Return [X, Y] of the center of cell containing provided text 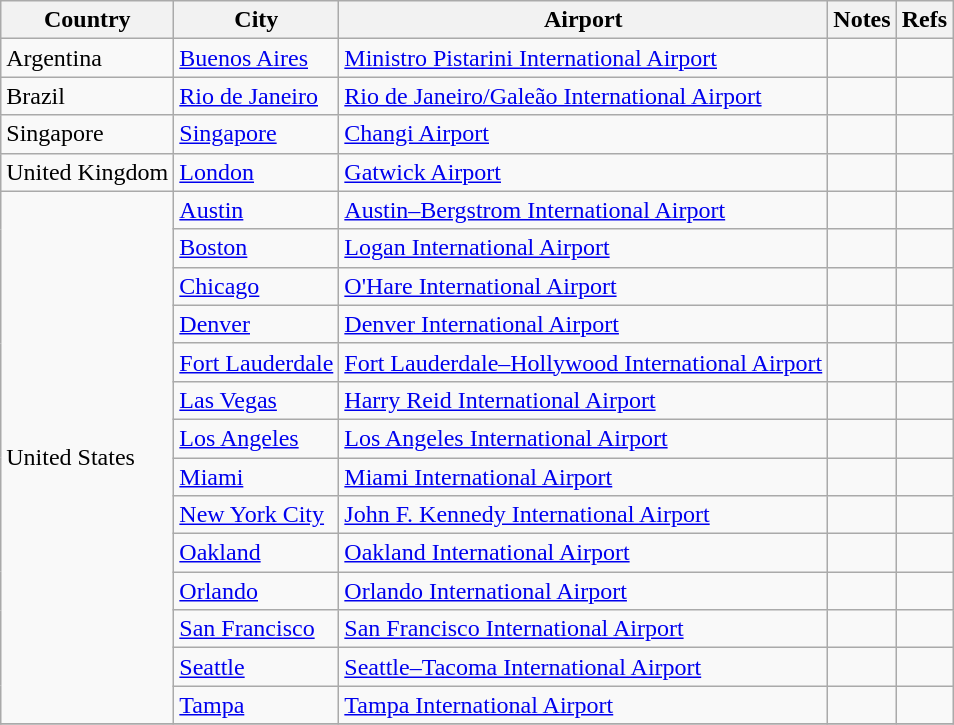
John F. Kennedy International Airport [584, 515]
Airport [584, 20]
Refs [924, 20]
Buenos Aires [256, 58]
Chicago [256, 286]
O'Hare International Airport [584, 286]
Denver [256, 324]
Rio de Janeiro [256, 96]
London [256, 172]
Ministro Pistarini International Airport [584, 58]
Los Angeles International Airport [584, 438]
Tampa International Airport [584, 705]
Harry Reid International Airport [584, 400]
Orlando International Airport [584, 591]
Boston [256, 248]
Seattle–Tacoma International Airport [584, 667]
Rio de Janeiro/Galeão International Airport [584, 96]
City [256, 20]
Miami [256, 477]
Changi Airport [584, 134]
San Francisco [256, 629]
Fort Lauderdale–Hollywood International Airport [584, 362]
Argentina [88, 58]
Country [88, 20]
Seattle [256, 667]
United Kingdom [88, 172]
Oakland [256, 553]
Orlando [256, 591]
Austin [256, 210]
New York City [256, 515]
Las Vegas [256, 400]
Fort Lauderdale [256, 362]
Logan International Airport [584, 248]
Denver International Airport [584, 324]
Los Angeles [256, 438]
San Francisco International Airport [584, 629]
Gatwick Airport [584, 172]
Austin–Bergstrom International Airport [584, 210]
Notes [862, 20]
Brazil [88, 96]
Miami International Airport [584, 477]
United States [88, 458]
Tampa [256, 705]
Oakland International Airport [584, 553]
